Search for the cell housing the specified text and yield its (x, y) center coordinate. 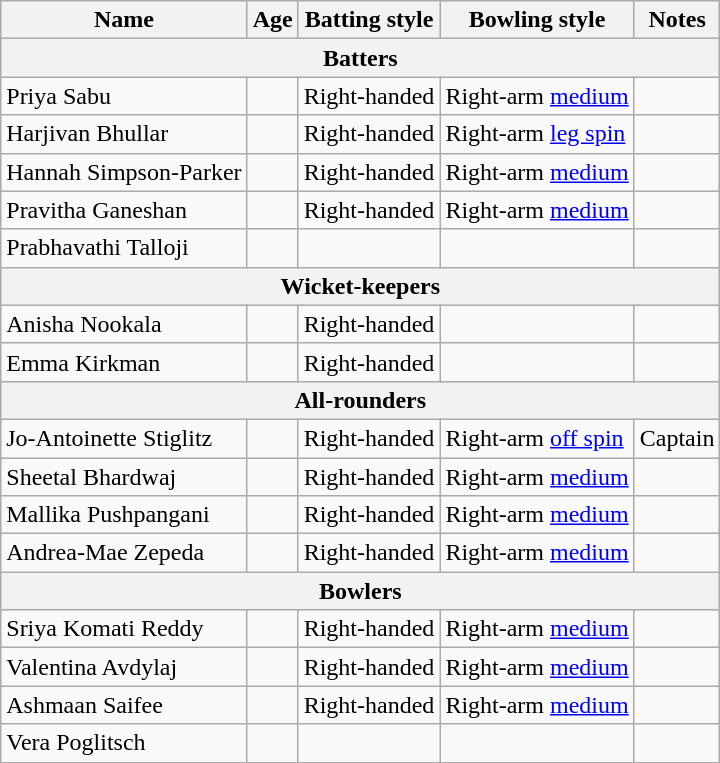
Batters (360, 58)
Pravitha Ganeshan (124, 210)
Sheetal Bhardwaj (124, 477)
Right-arm leg spin (537, 134)
Ashmaan Saifee (124, 705)
Age (272, 20)
Vera Poglitsch (124, 743)
Jo-Antoinette Stiglitz (124, 438)
Emma Kirkman (124, 362)
Name (124, 20)
Batting style (369, 20)
Right-arm off spin (537, 438)
Hannah Simpson-Parker (124, 172)
Prabhavathi Talloji (124, 248)
Priya Sabu (124, 96)
Andrea-Mae Zepeda (124, 553)
Sriya Komati Reddy (124, 629)
Valentina Avdylaj (124, 667)
Wicket-keepers (360, 286)
Notes (677, 20)
Harjivan Bhullar (124, 134)
Bowling style (537, 20)
Bowlers (360, 591)
Captain (677, 438)
All-rounders (360, 400)
Anisha Nookala (124, 324)
Mallika Pushpangani (124, 515)
